Output the (x, y) coordinate of the center of the cell containing the given text.  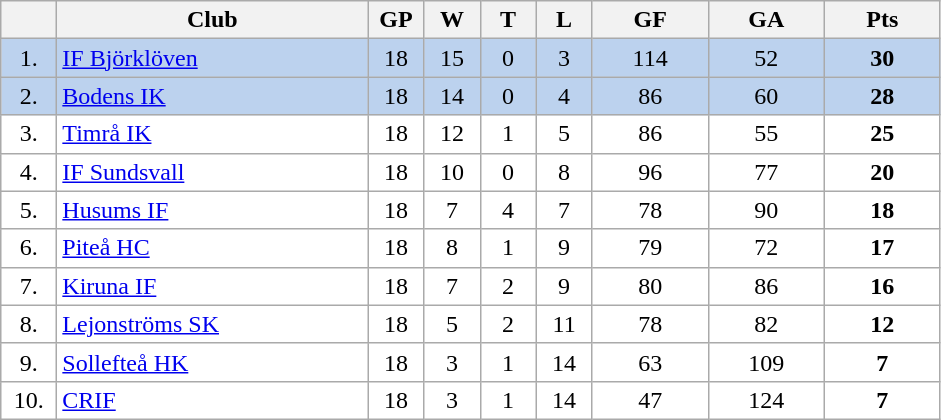
3. (29, 134)
28 (882, 96)
109 (766, 362)
114 (650, 58)
IF Björklöven (212, 58)
20 (882, 172)
4. (29, 172)
Husums IF (212, 210)
80 (650, 286)
16 (882, 286)
79 (650, 248)
Kiruna IF (212, 286)
30 (882, 58)
Club (212, 20)
25 (882, 134)
Pts (882, 20)
Timrå IK (212, 134)
15 (452, 58)
T (508, 20)
L (564, 20)
5. (29, 210)
47 (650, 400)
96 (650, 172)
7. (29, 286)
1. (29, 58)
Piteå HC (212, 248)
10. (29, 400)
90 (766, 210)
11 (564, 324)
GF (650, 20)
8. (29, 324)
60 (766, 96)
63 (650, 362)
124 (766, 400)
W (452, 20)
CRIF (212, 400)
GP (396, 20)
55 (766, 134)
52 (766, 58)
82 (766, 324)
GA (766, 20)
Bodens IK (212, 96)
77 (766, 172)
IF Sundsvall (212, 172)
9. (29, 362)
Sollefteå HK (212, 362)
10 (452, 172)
6. (29, 248)
Lejonströms SK (212, 324)
2. (29, 96)
17 (882, 248)
72 (766, 248)
